Provide the [X, Y] coordinate of the cell's center where the given text is located.  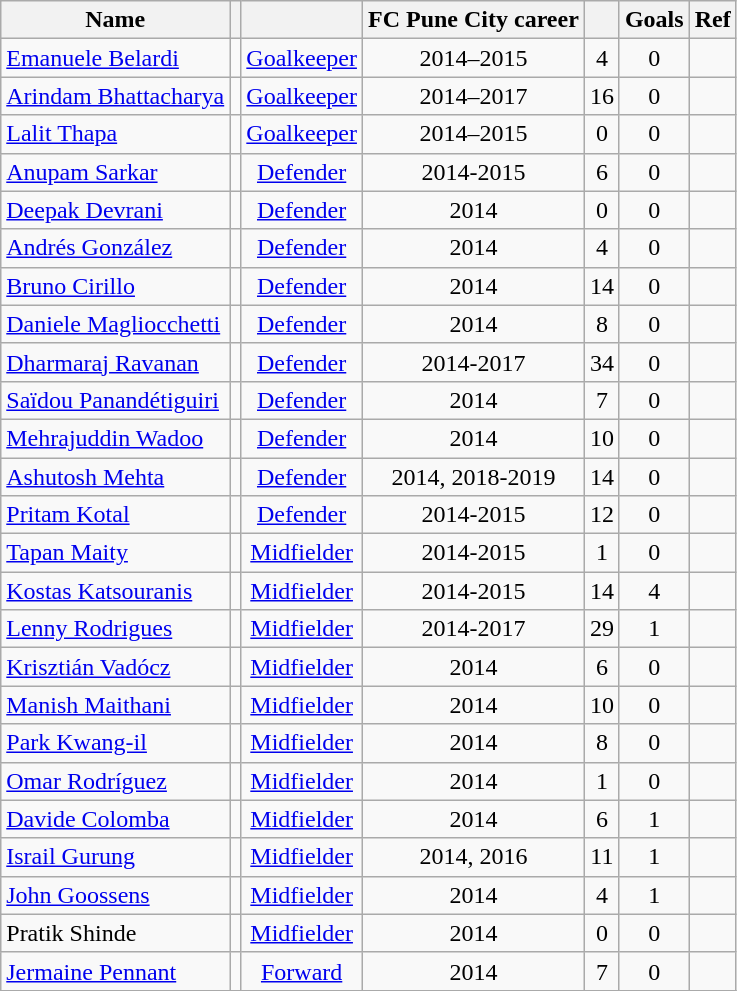
FC Pune City career [473, 20]
Bruno Cirillo [116, 286]
34 [602, 362]
Ref [712, 20]
Goals [654, 20]
Andrés González [116, 248]
Kostas Katsouranis [116, 591]
Pritam Kotal [116, 515]
Emanuele Belardi [116, 58]
Pratik Shinde [116, 933]
Forward [302, 971]
29 [602, 629]
2014–2017 [473, 96]
Saïdou Panandétiguiri [116, 400]
Name [116, 20]
Lalit Thapa [116, 134]
Arindam Bhattacharya [116, 96]
Anupam Sarkar [116, 172]
Park Kwang-il [116, 743]
Mehrajuddin Wadoo [116, 438]
Israil Gurung [116, 857]
2014, 2016 [473, 857]
Omar Rodríguez [116, 781]
11 [602, 857]
Manish Maithani [116, 705]
16 [602, 96]
Daniele Magliocchetti [116, 324]
Krisztián Vadócz [116, 667]
Ashutosh Mehta [116, 477]
John Goossens [116, 895]
Tapan Maity [116, 553]
Davide Colomba [116, 819]
Lenny Rodrigues [116, 629]
2014, 2018-2019 [473, 477]
Deepak Devrani [116, 210]
Dharmaraj Ravanan [116, 362]
Jermaine Pennant [116, 971]
12 [602, 515]
